From the cell containing the given text, extract its center point as (X, Y) coordinate. 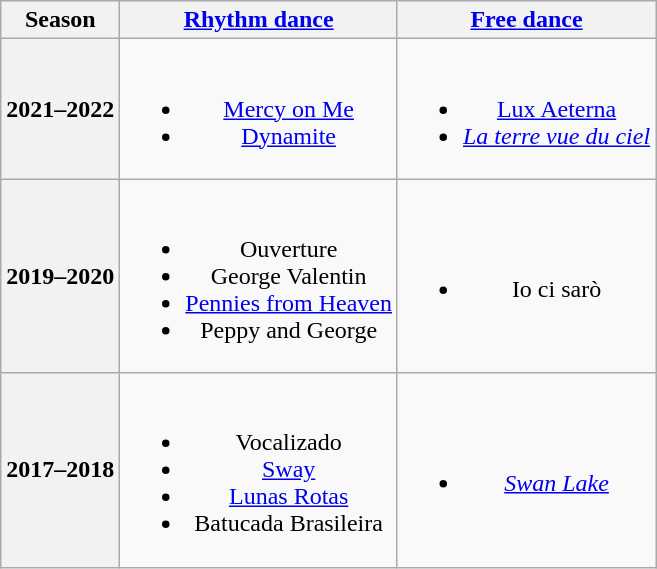
Lux Aeterna La terre vue du ciel (526, 109)
Mercy on Me Dynamite (259, 109)
2017–2018 (60, 470)
2021–2022 (60, 109)
Season (60, 20)
Free dance (526, 20)
Vocalizado Sway Lunas Rotas Batucada Brasileira (259, 470)
Rhythm dance (259, 20)
Ouverture George Valentin Pennies from Heaven Peppy and George (259, 276)
2019–2020 (60, 276)
Io ci sarò (526, 276)
Swan Lake (526, 470)
